Detect which cell encompasses the target text, then output its (X, Y) center coordinate. 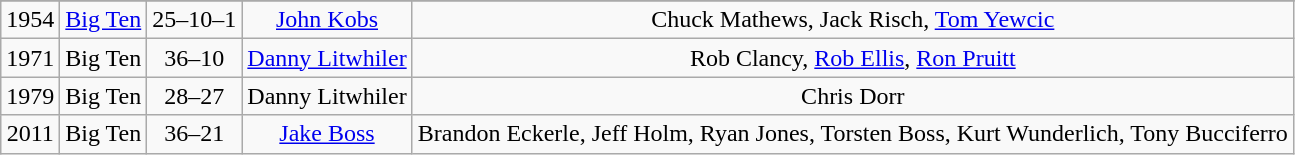
2011 (30, 134)
28–27 (194, 96)
1979 (30, 96)
36–21 (194, 134)
Rob Clancy, Rob Ellis, Ron Pruitt (852, 58)
1971 (30, 58)
Jake Boss (327, 134)
25–10–1 (194, 20)
Chris Dorr (852, 96)
Brandon Eckerle, Jeff Holm, Ryan Jones, Torsten Boss, Kurt Wunderlich, Tony Bucciferro (852, 134)
John Kobs (327, 20)
36–10 (194, 58)
1954 (30, 20)
Chuck Mathews, Jack Risch, Tom Yewcic (852, 20)
